Find where the given text appears and provide that cell's center as [x, y] coordinate. 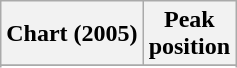
Chart (2005) [72, 34]
Peakposition [189, 34]
